Return [x, y] of the center of cell containing provided text 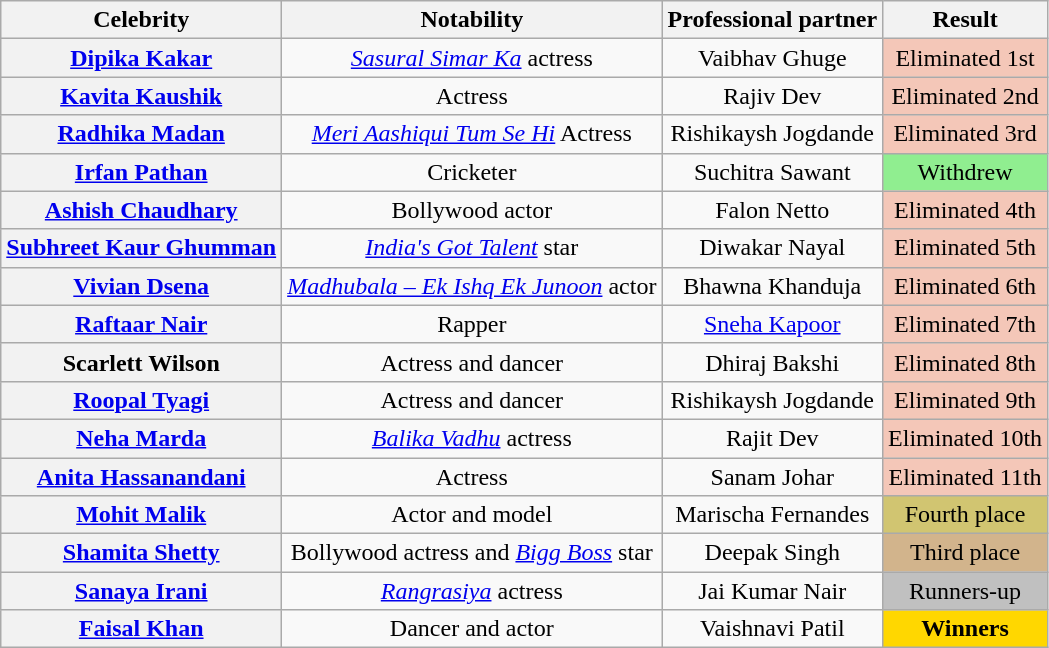
Marischa Fernandes [772, 515]
Dancer and actor [472, 629]
Rangrasiya actress [472, 591]
Winners [966, 629]
Vivian Dsena [142, 286]
Sneha Kapoor [772, 324]
Notability [472, 20]
Sanam Johar [772, 477]
Eliminated 7th [966, 324]
Subhreet Kaur Ghumman [142, 248]
Bollywood actress and Bigg Boss star [472, 553]
Eliminated 10th [966, 438]
Meri Aashiqui Tum Se Hi Actress [472, 134]
Raftaar Nair [142, 324]
Result [966, 20]
Withdrew [966, 172]
Neha Marda [142, 438]
Madhubala – Ek Ishq Ek Junoon actor [472, 286]
Vaibhav Ghuge [772, 58]
Bhawna Khanduja [772, 286]
Falon Netto [772, 210]
Rajiv Dev [772, 96]
Deepak Singh [772, 553]
Mohit Malik [142, 515]
Third place [966, 553]
Runners-up [966, 591]
Scarlett Wilson [142, 362]
Celebrity [142, 20]
Sanaya Irani [142, 591]
Eliminated 5th [966, 248]
Suchitra Sawant [772, 172]
Cricketer [472, 172]
Irfan Pathan [142, 172]
Actor and model [472, 515]
India's Got Talent star [472, 248]
Kavita Kaushik [142, 96]
Eliminated 3rd [966, 134]
Fourth place [966, 515]
Rajit Dev [772, 438]
Dipika Kakar [142, 58]
Shamita Shetty [142, 553]
Eliminated 6th [966, 286]
Balika Vadhu actress [472, 438]
Professional partner [772, 20]
Eliminated 9th [966, 400]
Anita Hassanandani [142, 477]
Jai Kumar Nair [772, 591]
Eliminated 2nd [966, 96]
Faisal Khan [142, 629]
Diwakar Nayal [772, 248]
Sasural Simar Ka actress [472, 58]
Rapper [472, 324]
Eliminated 1st [966, 58]
Ashish Chaudhary [142, 210]
Eliminated 4th [966, 210]
Eliminated 11th [966, 477]
Radhika Madan [142, 134]
Dhiraj Bakshi [772, 362]
Eliminated 8th [966, 362]
Bollywood actor [472, 210]
Vaishnavi Patil [772, 629]
Roopal Tyagi [142, 400]
